Return [X, Y] of the center of cell containing provided text 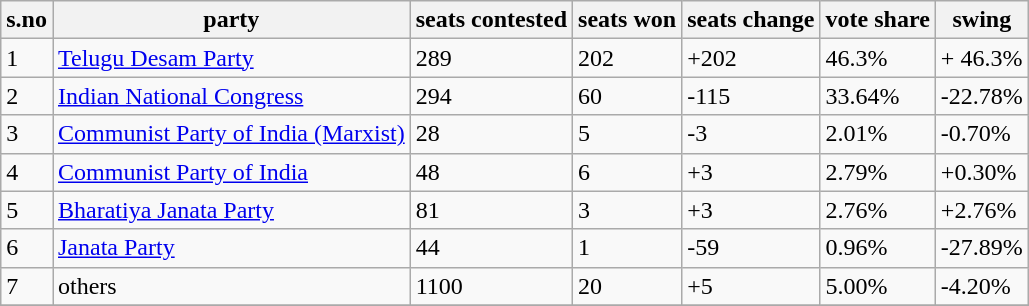
-59 [751, 248]
5.00% [878, 286]
4 [27, 172]
7 [27, 286]
+2.76% [982, 210]
33.64% [878, 96]
2 [27, 96]
48 [491, 172]
46.3% [878, 58]
289 [491, 58]
Janata Party [231, 248]
+ 46.3% [982, 58]
seats change [751, 20]
+202 [751, 58]
Bharatiya Janata Party [231, 210]
seats won [628, 20]
44 [491, 248]
2.79% [878, 172]
202 [628, 58]
-3 [751, 134]
seats contested [491, 20]
60 [628, 96]
-22.78% [982, 96]
Communist Party of India (Marxist) [231, 134]
Telugu Desam Party [231, 58]
20 [628, 286]
party [231, 20]
81 [491, 210]
-4.20% [982, 286]
2.76% [878, 210]
vote share [878, 20]
+5 [751, 286]
s.no [27, 20]
-0.70% [982, 134]
0.96% [878, 248]
28 [491, 134]
294 [491, 96]
-115 [751, 96]
-27.89% [982, 248]
2.01% [878, 134]
+0.30% [982, 172]
swing [982, 20]
Indian National Congress [231, 96]
1100 [491, 286]
Communist Party of India [231, 172]
others [231, 286]
